Detect which cell encompasses the target text, then output its [X, Y] center coordinate. 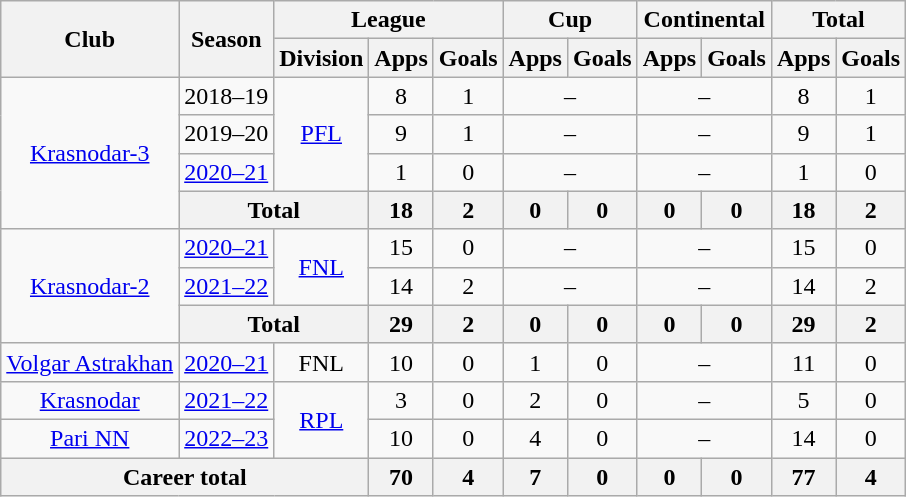
77 [803, 477]
Club [90, 39]
70 [401, 477]
5 [803, 400]
Pari NN [90, 438]
Krasnodar-3 [90, 153]
Division [322, 58]
3 [401, 400]
2019–20 [226, 134]
Continental [704, 20]
2018–19 [226, 96]
RPL [322, 419]
PFL [322, 134]
Career total [185, 477]
11 [803, 362]
Krasnodar [90, 400]
League [388, 20]
Krasnodar-2 [90, 286]
7 [535, 477]
Cup [570, 20]
2022–23 [226, 438]
Volgar Astrakhan [90, 362]
Season [226, 39]
